Provide the [X, Y] coordinate of the cell's center where the given text is located.  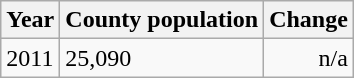
25,090 [162, 58]
n/a [309, 58]
County population [162, 20]
2011 [30, 58]
Year [30, 20]
Change [309, 20]
